Output the (X, Y) coordinate of the center of the cell containing the given text.  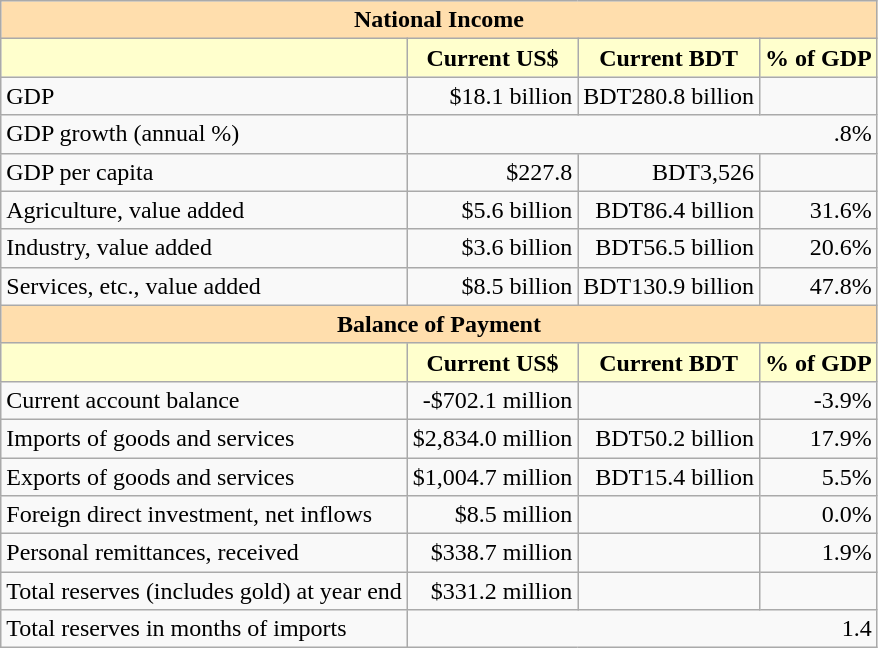
GDP per capita (204, 172)
1.4 (642, 629)
BDT50.2 billion (669, 438)
$227.8 (492, 172)
.8% (642, 134)
BDT130.9 billion (669, 286)
47.8% (818, 286)
$338.7 million (492, 553)
-$702.1 million (492, 400)
Services, etc., value added (204, 286)
Balance of Payment (439, 324)
31.6% (818, 210)
Exports of goods and services (204, 477)
BDT15.4 billion (669, 477)
17.9% (818, 438)
20.6% (818, 248)
BDT56.5 billion (669, 248)
National Income (439, 20)
$8.5 million (492, 515)
5.5% (818, 477)
BDT3,526 (669, 172)
-3.9% (818, 400)
0.0% (818, 515)
BDT280.8 billion (669, 96)
$331.2 million (492, 591)
Personal remittances, received (204, 553)
$1,004.7 million (492, 477)
GDP growth (annual %) (204, 134)
$3.6 billion (492, 248)
$18.1 billion (492, 96)
Current account balance (204, 400)
$2,834.0 million (492, 438)
Foreign direct investment, net inflows (204, 515)
Total reserves (includes gold) at year end (204, 591)
Industry, value added (204, 248)
GDP (204, 96)
Total reserves in months of imports (204, 629)
BDT86.4 billion (669, 210)
$8.5 billion (492, 286)
1.9% (818, 553)
Imports of goods and services (204, 438)
$5.6 billion (492, 210)
Agriculture, value added (204, 210)
